Output the (X, Y) coordinate of the center of the cell containing the given text.  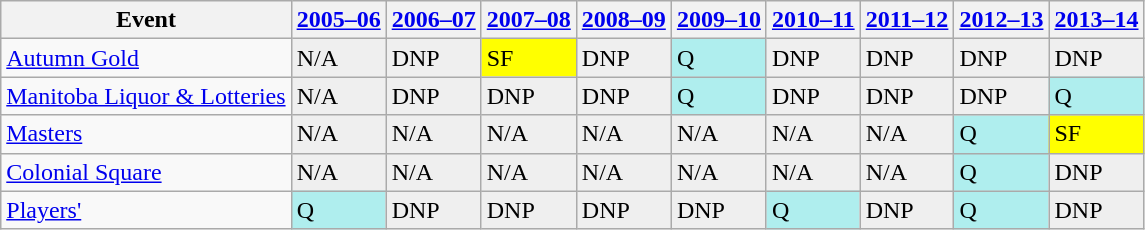
Masters (146, 134)
2005–06 (338, 20)
2011–12 (907, 20)
Players' (146, 210)
Manitoba Liquor & Lotteries (146, 96)
2006–07 (434, 20)
Colonial Square (146, 172)
Event (146, 20)
2012–13 (1002, 20)
Autumn Gold (146, 58)
2007–08 (528, 20)
2013–14 (1096, 20)
2009–10 (718, 20)
2008–09 (624, 20)
2010–11 (813, 20)
